Scan for the cell matching the given text and deliver its (X, Y) coordinate at center. 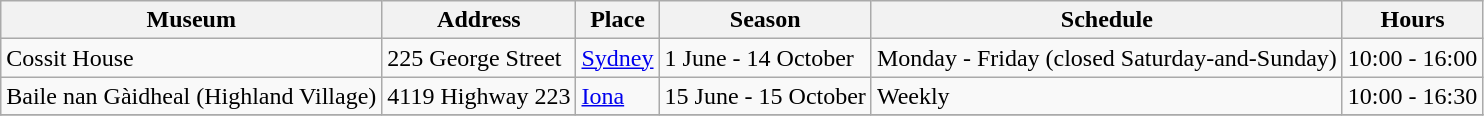
Cossit House (192, 58)
Hours (1412, 20)
Iona (618, 96)
Museum (192, 20)
Schedule (1106, 20)
Season (765, 20)
Address (479, 20)
Weekly (1106, 96)
10:00 - 16:30 (1412, 96)
Place (618, 20)
1 June - 14 October (765, 58)
10:00 - 16:00 (1412, 58)
225 George Street (479, 58)
Sydney (618, 58)
4119 Highway 223 (479, 96)
Baile nan Gàidheal (Highland Village) (192, 96)
15 June - 15 October (765, 96)
Monday - Friday (closed Saturday-and-Sunday) (1106, 58)
